Pinpoint the cell where the given text exists, returning its [X, Y] midpoint coordinate. 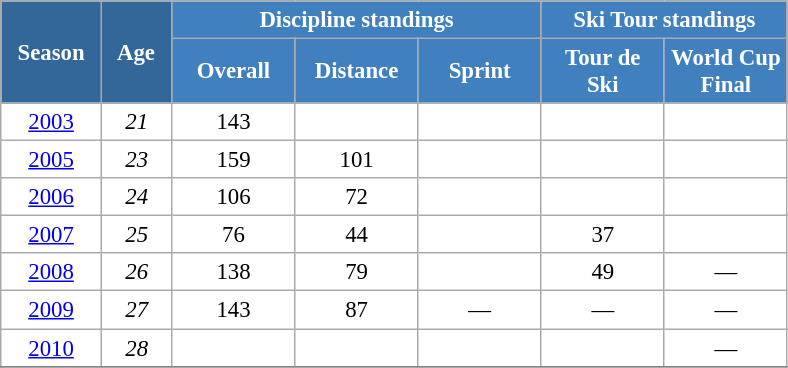
106 [234, 197]
49 [602, 273]
Distance [356, 72]
Tour deSki [602, 72]
28 [136, 348]
79 [356, 273]
2006 [52, 197]
2005 [52, 160]
159 [234, 160]
27 [136, 310]
Overall [234, 72]
21 [136, 122]
87 [356, 310]
101 [356, 160]
72 [356, 197]
Ski Tour standings [664, 20]
44 [356, 235]
Discipline standings [356, 20]
26 [136, 273]
2003 [52, 122]
2007 [52, 235]
2010 [52, 348]
138 [234, 273]
World CupFinal [726, 72]
Age [136, 52]
2008 [52, 273]
2009 [52, 310]
23 [136, 160]
37 [602, 235]
24 [136, 197]
Season [52, 52]
25 [136, 235]
Sprint [480, 72]
76 [234, 235]
